Identify which cell holds the provided text, then report its [x, y] central coordinate. 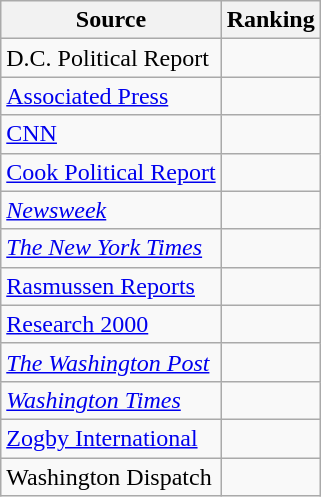
Zogby International [111, 438]
Washington Dispatch [111, 477]
The Washington Post [111, 362]
Ranking [270, 20]
Newsweek [111, 210]
Associated Press [111, 96]
Research 2000 [111, 324]
Cook Political Report [111, 172]
CNN [111, 134]
Source [111, 20]
Washington Times [111, 400]
Rasmussen Reports [111, 286]
The New York Times [111, 248]
D.C. Political Report [111, 58]
